Search for the cell housing the specified text and yield its (x, y) center coordinate. 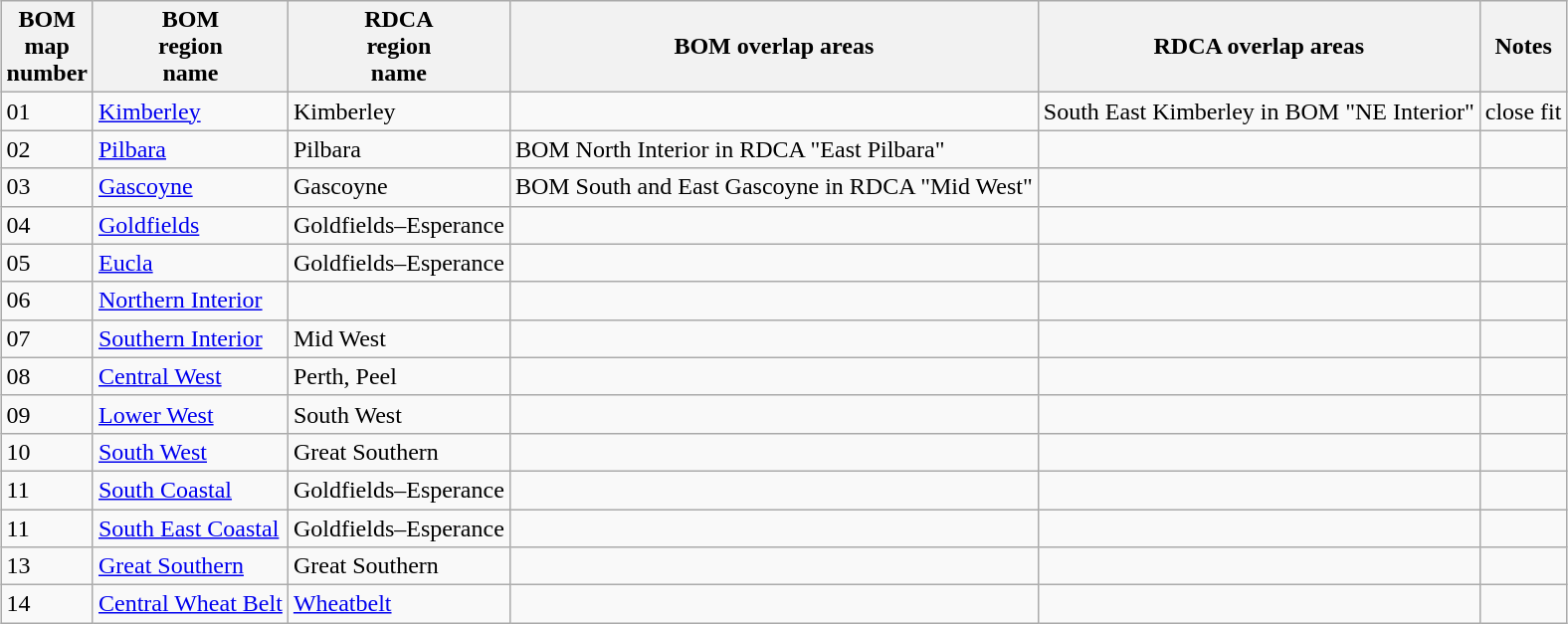
Southern Interior (190, 338)
BOMregionname (190, 47)
South Coastal (190, 490)
04 (47, 225)
13 (47, 566)
03 (47, 187)
RDCA overlap areas (1259, 47)
02 (47, 149)
BOM North Interior in RDCA "East Pilbara" (774, 149)
10 (47, 452)
Perth, Peel (398, 376)
close fit (1523, 111)
01 (47, 111)
Mid West (398, 338)
14 (47, 604)
Central Wheat Belt (190, 604)
08 (47, 376)
Notes (1523, 47)
Wheatbelt (398, 604)
09 (47, 414)
BOM overlap areas (774, 47)
RDCAregionname (398, 47)
05 (47, 263)
BOM South and East Gascoyne in RDCA "Mid West" (774, 187)
South East Coastal (190, 528)
Northern Interior (190, 301)
Eucla (190, 263)
South East Kimberley in BOM "NE Interior" (1259, 111)
06 (47, 301)
BOMmapnumber (47, 47)
Central West (190, 376)
Lower West (190, 414)
Goldfields (190, 225)
07 (47, 338)
